Determine the (x, y) coordinate at the center of the cell enclosing the given text.  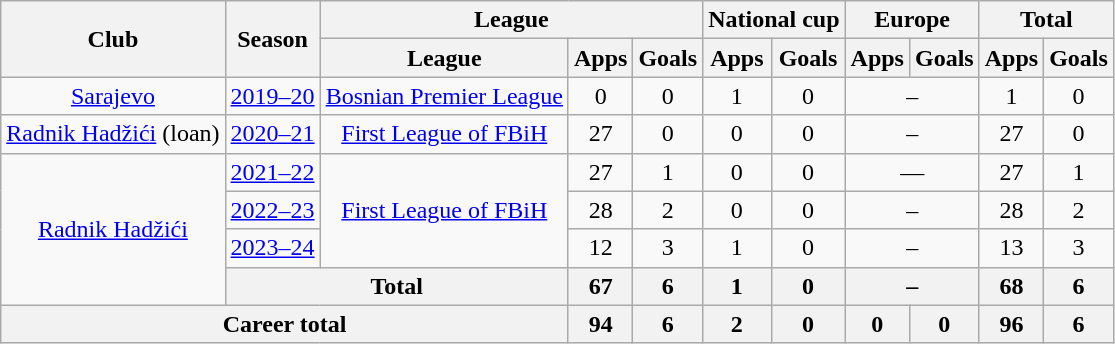
Sarajevo (113, 96)
2019–20 (272, 96)
Europe (912, 20)
Season (272, 39)
— (912, 172)
68 (1011, 286)
67 (600, 286)
Radnik Hadžići (113, 229)
2020–21 (272, 134)
Radnik Hadžići (loan) (113, 134)
94 (600, 324)
13 (1011, 248)
12 (600, 248)
2022–23 (272, 210)
2021–22 (272, 172)
National cup (774, 20)
Bosnian Premier League (444, 96)
96 (1011, 324)
2023–24 (272, 248)
Career total (285, 324)
Club (113, 39)
